Find where the given text appears and provide that cell's center as (X, Y) coordinate. 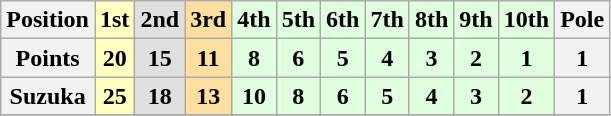
20 (114, 58)
4th (254, 20)
25 (114, 96)
10th (526, 20)
15 (160, 58)
Position (48, 20)
9th (476, 20)
6th (343, 20)
18 (160, 96)
13 (208, 96)
Suzuka (48, 96)
5th (298, 20)
1st (114, 20)
3rd (208, 20)
10 (254, 96)
8th (431, 20)
Points (48, 58)
Pole (582, 20)
2nd (160, 20)
7th (387, 20)
11 (208, 58)
